Detect which cell encompasses the target text, then output its (x, y) center coordinate. 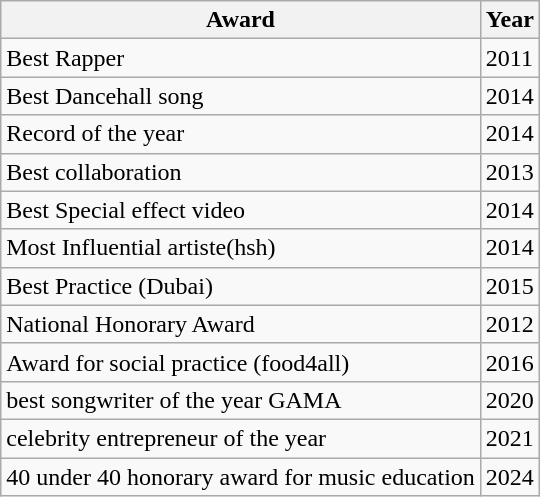
2021 (510, 438)
2020 (510, 400)
2013 (510, 172)
National Honorary Award (241, 324)
2011 (510, 58)
Year (510, 20)
Best Practice (Dubai) (241, 286)
2015 (510, 286)
Award (241, 20)
Best collaboration (241, 172)
Most Influential artiste(hsh) (241, 248)
2012 (510, 324)
Record of the year (241, 134)
celebrity entrepreneur of the year (241, 438)
best songwriter of the year GAMA (241, 400)
Best Dancehall song (241, 96)
40 under 40 honorary award for music education (241, 477)
2024 (510, 477)
Best Special effect video (241, 210)
Award for social practice (food4all) (241, 362)
Best Rapper (241, 58)
2016 (510, 362)
